Scan for the cell matching the given text and deliver its (x, y) coordinate at center. 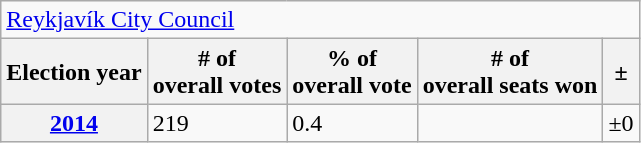
% ofoverall vote (352, 72)
Election year (74, 72)
Reykjavík City Council (320, 20)
# ofoverall seats won (510, 72)
2014 (74, 123)
± (621, 72)
# ofoverall votes (217, 72)
0.4 (352, 123)
±0 (621, 123)
219 (217, 123)
